Locate the cell with the specified text and output its (X, Y) center coordinate. 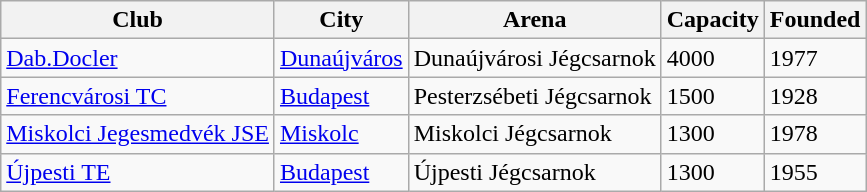
1500 (712, 96)
Dunaújvárosi Jégcsarnok (534, 58)
Újpesti TE (138, 172)
4000 (712, 58)
Dunaújváros (341, 58)
Dab.Docler (138, 58)
Founded (815, 20)
Capacity (712, 20)
Club (138, 20)
1977 (815, 58)
Miskolci Jegesmedvék JSE (138, 134)
Miskolci Jégcsarnok (534, 134)
Arena (534, 20)
Pesterzsébeti Jégcsarnok (534, 96)
1928 (815, 96)
Újpesti Jégcsarnok (534, 172)
1978 (815, 134)
Ferencvárosi TC (138, 96)
City (341, 20)
Miskolc (341, 134)
1955 (815, 172)
